Provide the [X, Y] coordinate of the cell's center where the given text is located.  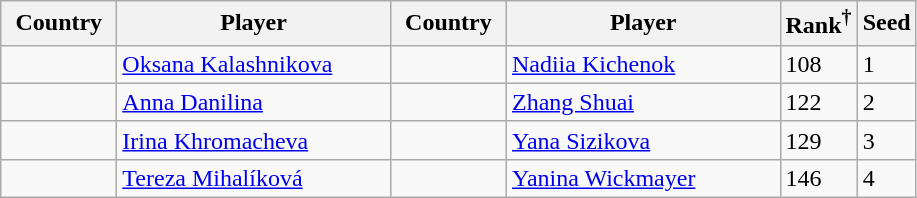
Nadiia Kichenok [643, 64]
3 [886, 140]
Yana Sizikova [643, 140]
Tereza Mihalíková [254, 178]
Irina Khromacheva [254, 140]
2 [886, 102]
Zhang Shuai [643, 102]
1 [886, 64]
Anna Danilina [254, 102]
129 [818, 140]
146 [818, 178]
4 [886, 178]
Rank† [818, 24]
Yanina Wickmayer [643, 178]
122 [818, 102]
Oksana Kalashnikova [254, 64]
108 [818, 64]
Seed [886, 24]
